Provide the (X, Y) coordinate of the cell's center where the given text is located.  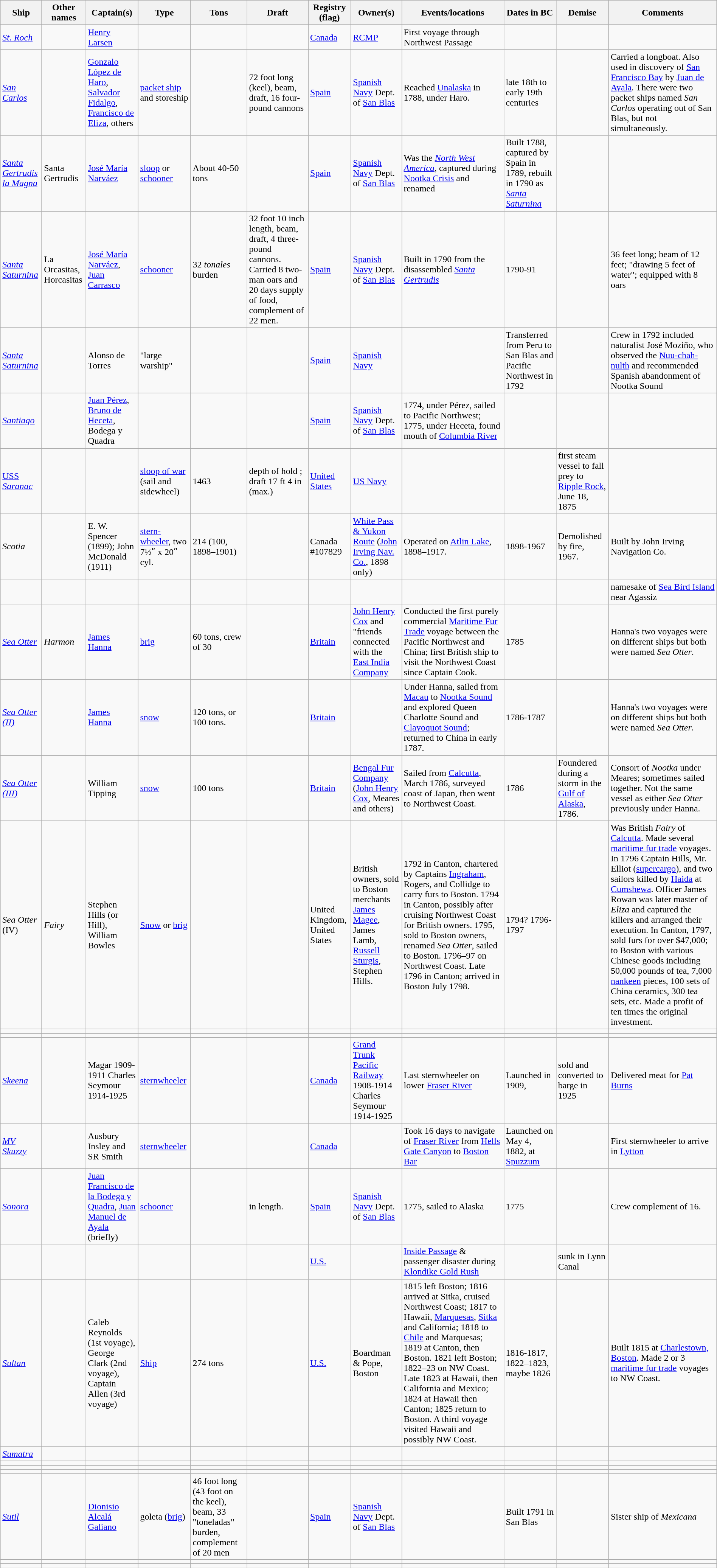
Draft (278, 13)
brig (164, 642)
1794? 1796-1797 (530, 925)
Sailed from Calcutta, March 1786, surveyed coast of Japan, then went to Northwest Coast. (453, 788)
60 tons, crew of 30 (219, 642)
1775, sailed to Alaska (453, 1206)
Crew in 1792 included naturalist José Moziño, who observed the Nuu-chah-nulth and recommended Spanish abandonment of Nootka Sound (663, 360)
Captain(s) (112, 13)
MV Skuzzy (21, 1146)
Registry (flag) (330, 13)
José María Narváez, Juan Carrasco (112, 269)
Sea Otter (III) (21, 788)
St. Roch (21, 37)
274 tons (219, 1363)
sloop of war (sail and sidewheel) (164, 481)
namesake of Sea Bird Island near Agassiz (663, 592)
214 (100, 1898–1901) (219, 546)
Demolished by fire, 1967. (582, 546)
Launched in 1909, (530, 1080)
Other names (64, 13)
packet ship and storeship (164, 92)
Inside Passage & passenger disaster during Klondike Gold Rush (453, 1262)
120 tons, or 100 tons. (219, 717)
1775 (530, 1206)
Took 16 days to navigate of Fraser River from Hells Gate Canyon to Boston Bar (453, 1146)
San Carlos (21, 92)
White Pass & Yukon Route (John Irving Nav. Co., 1898 only) (376, 546)
Spanish Navy (376, 360)
Sea Otter (21, 642)
32 tonales burden (219, 269)
32 foot 10 inch length, beam, draft, 4 three-pound cannons. Carried 8 two-man oars and 20 days supply of food, complement of 22 men. (278, 269)
Crew complement of 16. (663, 1206)
Skeena (21, 1080)
Gonzalo López de Haro, Salvador Fidalgo, Francisco de Eliza, others (112, 92)
100 tons (219, 788)
46 foot long (43 foot on the keel), beam, 33 "toneladas" burden, complement of 20 men (219, 1516)
Events/locations (453, 13)
Sister ship of Mexicana (663, 1516)
Sutil (21, 1516)
Juan Pérez, Bruno de Heceta, Bodega y Quadra (112, 421)
1790-91 (530, 269)
E. W. Spencer (1899); John McDonald (1911) (112, 546)
Santiago (21, 421)
Harmon (64, 642)
Tons (219, 13)
Bengal Fur Company (John Henry Cox, Meares and others) (376, 788)
1786-1787 (530, 717)
stern-wheeler, two 7½ʺ x 20ʺ cyl. (164, 546)
Juan Francisco de la Bodega y Quadra, Juan Manuel de Ayala (briefly) (112, 1206)
Type (164, 13)
Delivered meat for Pat Burns (663, 1080)
1898-1967 (530, 546)
William Tipping (112, 788)
Snow or brig (164, 925)
first steam vessel to fall prey to Ripple Rock, June 18, 1875 (582, 481)
Built 1788, captured by Spain in 1789, rebuilt in 1790 as Santa Saturnina (530, 173)
Comments (663, 13)
Sonora (21, 1206)
Under Hanna, sailed from Macau to Nootka Sound and explored Queen Charlotte Sound and Clayoquot Sound; returned to China in early 1787. (453, 717)
Stephen Hills (or Hill), William Bowles (112, 925)
1816-1817, 1822–1823, maybe 1826 (530, 1363)
John Henry Cox and "friends connected with the East India Company (376, 642)
First sternwheeler to arrive in Lytton (663, 1146)
Dionisio Alcalá Galiano (112, 1516)
Was the North West America, captured during Nootka Crisis and renamed (453, 173)
Built in 1790 from the disassembled Santa Gertrudis (453, 269)
sunk in Lynn Canal (582, 1262)
Canada #107829 (330, 546)
United States (330, 481)
Dates in BC (530, 13)
Demise (582, 13)
Ausbury Insley and SR Smith (112, 1146)
José María Narváez (112, 173)
Caleb Reynolds (1st voyage), George Clark (2nd voyage), Captain Allen (3rd voyage) (112, 1363)
British owners, sold to Boston merchants James Magee, James Lamb, Russell Sturgis, Stephen Hills. (376, 925)
goleta (brig) (164, 1516)
1785 (530, 642)
Grand Trunk Pacific Railway 1908-1914 Charles Seymour 1914-1925 (376, 1080)
Scotia (21, 546)
Reached Unalaska in 1788, under Haro. (453, 92)
late 18th to early 19th centuries (530, 92)
Foundered during a storm in the Gulf of Alaska, 1786. (582, 788)
Consort of Nootka under Meares; sometimes sailed together. Not the same vessel as either Sea Otter previously under Hanna. (663, 788)
Last sternwheeler on lower Fraser River (453, 1080)
72 foot long (keel), beam, draft, 16 four-pound cannons (278, 92)
RCMP (376, 37)
About 40-50 tons (219, 173)
Operated on Atlin Lake, 1898–1917. (453, 546)
Built by John Irving Navigation Co. (663, 546)
Magar 1909-1911 Charles Seymour 1914-1925 (112, 1080)
Henry Larsen (112, 37)
"large warship" (164, 360)
sold and converted to barge in 1925 (582, 1080)
La Orcasitas, Horcasitas (64, 269)
Sultan (21, 1363)
Sumatra (21, 1454)
1463 (219, 481)
1774, under Pérez, sailed to Pacific Northwest; 1775, under Heceta, found mouth of Columbia River (453, 421)
36 feet long; beam of 12 feet; "drawing 5 feet of water"; equipped with 8 oars (663, 269)
Built 1815 at Charlestown, Boston. Made 2 or 3 maritime fur trade voyages to NW Coast. (663, 1363)
1786 (530, 788)
Santa Gertrudis (64, 173)
Transferred from Peru to San Blas and Pacific Northwest in 1792 (530, 360)
Built 1791 in San Blas (530, 1516)
sloop or schooner (164, 173)
Owner(s) (376, 13)
Fairy (64, 925)
USS Saranac (21, 481)
Alonso de Torres (112, 360)
Launched on May 4, 1882, at Spuzzum (530, 1146)
in length. (278, 1206)
Sea Otter (II) (21, 717)
First voyage through Northwest Passage (453, 37)
United Kingdom, United States (330, 925)
Santa Gertrudis la Magna (21, 173)
Boardman & Pope, Boston (376, 1363)
Sea Otter (IV) (21, 925)
depth of hold ; draft 17 ft 4 in (max.) (278, 481)
US Navy (376, 481)
